Identify which cell holds the provided text, then report its (x, y) central coordinate. 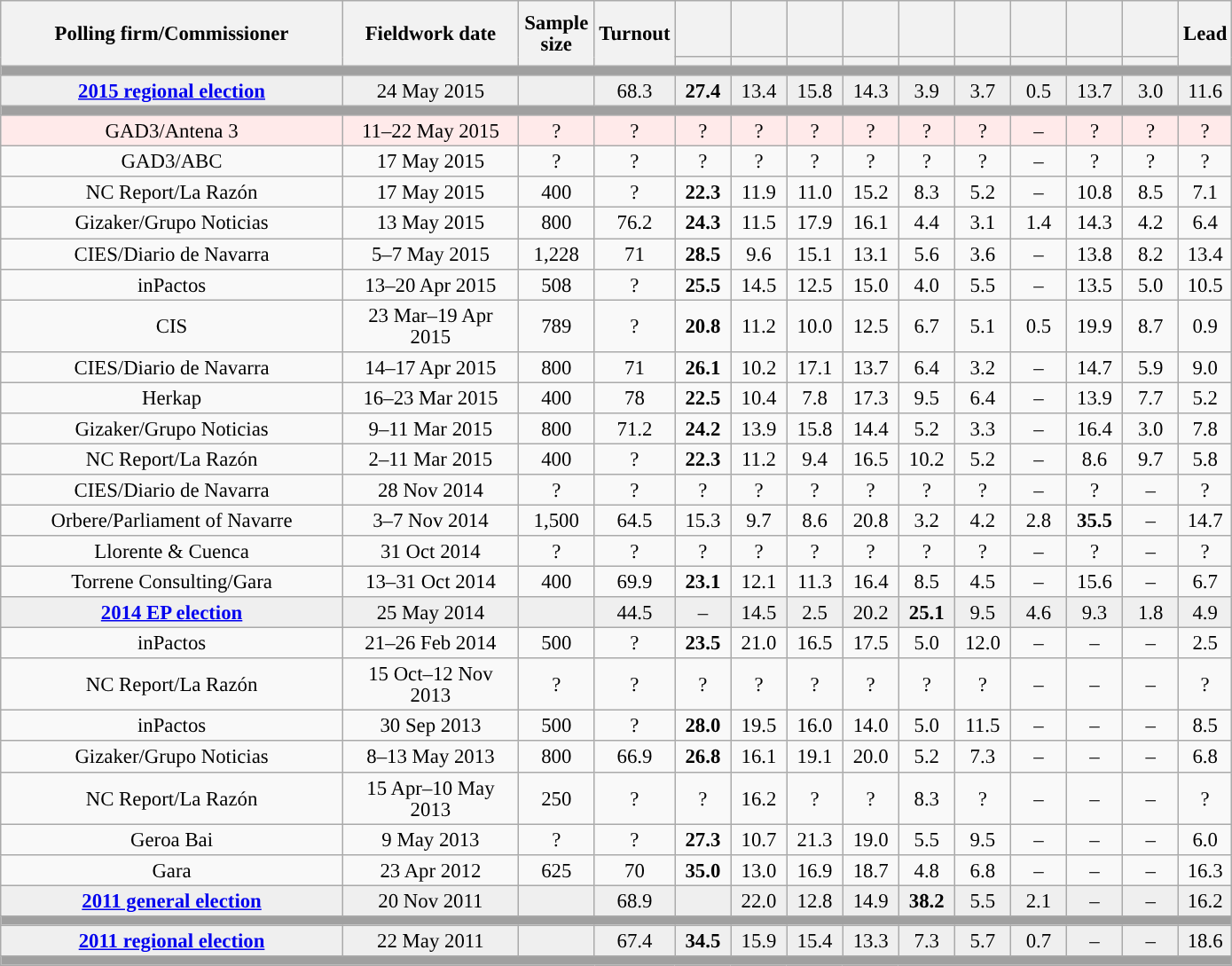
70 (635, 869)
34.5 (702, 940)
2011 regional election (172, 940)
15.9 (759, 940)
13.8 (1095, 254)
Lead (1205, 34)
Llorente & Cuenca (172, 552)
5.1 (983, 326)
19.9 (1095, 326)
8.7 (1151, 326)
8.2 (1151, 254)
15 Oct–12 Nov 2013 (430, 685)
14.9 (871, 901)
2015 regional election (172, 90)
69.9 (635, 582)
GAD3/Antena 3 (172, 131)
2011 general election (172, 901)
10.4 (759, 397)
13.0 (759, 869)
2014 EP election (172, 612)
508 (556, 284)
15.3 (702, 520)
9–11 Mar 2015 (430, 429)
8–13 May 2013 (430, 758)
20.0 (871, 758)
11–22 May 2015 (430, 131)
Gara (172, 869)
21.0 (759, 644)
23 Apr 2012 (430, 869)
15 Apr–10 May 2013 (430, 798)
17.1 (814, 367)
38.2 (926, 901)
11.0 (814, 193)
3.6 (983, 254)
66.9 (635, 758)
9.3 (1095, 612)
10.5 (1205, 284)
12.1 (759, 582)
4.5 (983, 582)
64.5 (635, 520)
4.8 (926, 869)
22.0 (759, 901)
24.3 (702, 224)
3.1 (983, 224)
20.2 (871, 612)
67.4 (635, 940)
18.7 (871, 869)
19.5 (759, 726)
28.5 (702, 254)
13.1 (871, 254)
16.3 (1205, 869)
21.3 (814, 839)
11.9 (759, 193)
24.2 (702, 429)
9.6 (759, 254)
2.1 (1038, 901)
12.8 (814, 901)
13 May 2015 (430, 224)
10.8 (1095, 193)
9 May 2013 (430, 839)
17.9 (814, 224)
13–31 Oct 2014 (430, 582)
625 (556, 869)
20 Nov 2011 (430, 901)
24 May 2015 (430, 90)
5.6 (926, 254)
25.1 (926, 612)
11.6 (1205, 90)
Fieldwork date (430, 34)
CIS (172, 326)
13–20 Apr 2015 (430, 284)
Geroa Bai (172, 839)
23.5 (702, 644)
0.7 (1038, 940)
Sample size (556, 34)
27.4 (702, 90)
16.9 (814, 869)
Turnout (635, 34)
22 May 2011 (430, 940)
7.7 (1151, 397)
4.6 (1038, 612)
15.6 (1095, 582)
19.0 (871, 839)
78 (635, 397)
15.1 (814, 254)
28 Nov 2014 (430, 490)
10.0 (814, 326)
44.5 (635, 612)
2.8 (1038, 520)
14.4 (871, 429)
16–23 Mar 2015 (430, 397)
17.3 (871, 397)
4.9 (1205, 612)
16.0 (814, 726)
21–26 Feb 2014 (430, 644)
14–17 Apr 2015 (430, 367)
68.9 (635, 901)
5.8 (1205, 459)
0.9 (1205, 326)
18.6 (1205, 940)
1,228 (556, 254)
25.5 (702, 284)
1.4 (1038, 224)
23 Mar–19 Apr 2015 (430, 326)
Herkap (172, 397)
19.1 (814, 758)
31 Oct 2014 (430, 552)
11.3 (814, 582)
27.3 (702, 839)
26.1 (702, 367)
30 Sep 2013 (430, 726)
28.0 (702, 726)
68.3 (635, 90)
4.0 (926, 284)
35.0 (702, 869)
15.0 (871, 284)
9.0 (1205, 367)
3–7 Nov 2014 (430, 520)
3.3 (983, 429)
4.4 (926, 224)
35.5 (1095, 520)
250 (556, 798)
GAD3/ABC (172, 161)
25 May 2014 (430, 612)
Orbere/Parliament of Navarre (172, 520)
6.0 (1205, 839)
1,500 (556, 520)
15.2 (871, 193)
7.1 (1205, 193)
2–11 Mar 2015 (430, 459)
13.5 (1095, 284)
9.4 (814, 459)
3.9 (926, 90)
5–7 May 2015 (430, 254)
10.7 (759, 839)
26.8 (702, 758)
1.8 (1151, 612)
Polling firm/Commissioner (172, 34)
3.7 (983, 90)
76.2 (635, 224)
17.5 (871, 644)
14.0 (871, 726)
71.2 (635, 429)
23.1 (702, 582)
5.9 (1151, 367)
13.3 (871, 940)
789 (556, 326)
Torrene Consulting/Gara (172, 582)
15.4 (814, 940)
22.5 (702, 397)
12.0 (983, 644)
5.7 (983, 940)
